From the cell containing the given text, extract its center point as [x, y] coordinate. 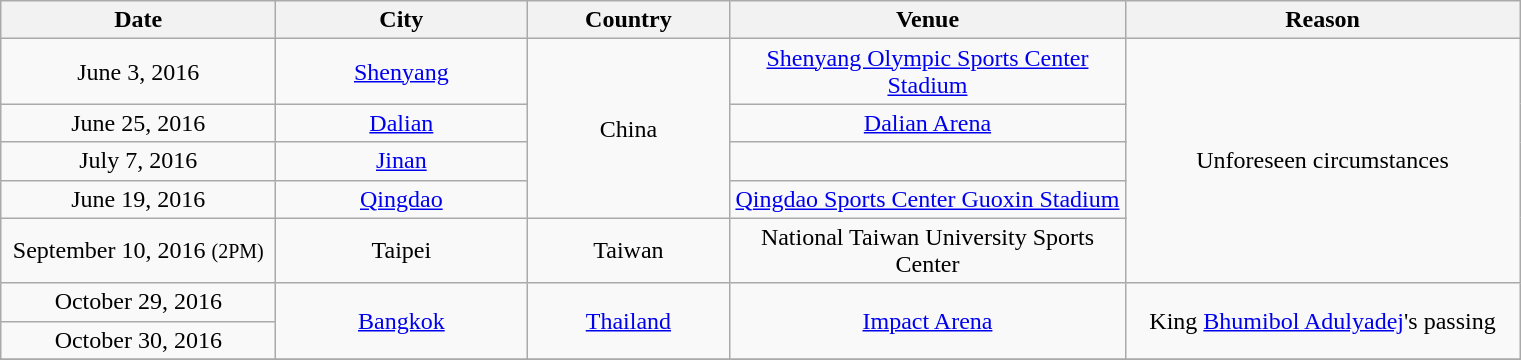
July 7, 2016 [138, 161]
Thailand [628, 321]
Impact Arena [928, 321]
China [628, 128]
Qingdao Sports Center Guoxin Stadium [928, 199]
June 25, 2016 [138, 123]
Unforeseen circumstances [1322, 161]
October 30, 2016 [138, 340]
September 10, 2016 (2PM) [138, 250]
Venue [928, 20]
Date [138, 20]
National Taiwan University Sports Center [928, 250]
October 29, 2016 [138, 302]
Shenyang Olympic Sports Center Stadium [928, 72]
Taiwan [628, 250]
June 19, 2016 [138, 199]
Jinan [402, 161]
Dalian Arena [928, 123]
Shenyang [402, 72]
Country [628, 20]
Dalian [402, 123]
Qingdao [402, 199]
Bangkok [402, 321]
Reason [1322, 20]
June 3, 2016 [138, 72]
Taipei [402, 250]
King Bhumibol Adulyadej's passing [1322, 321]
City [402, 20]
